Return the (x, y) coordinate for the center point of the cell that contains the specified text.  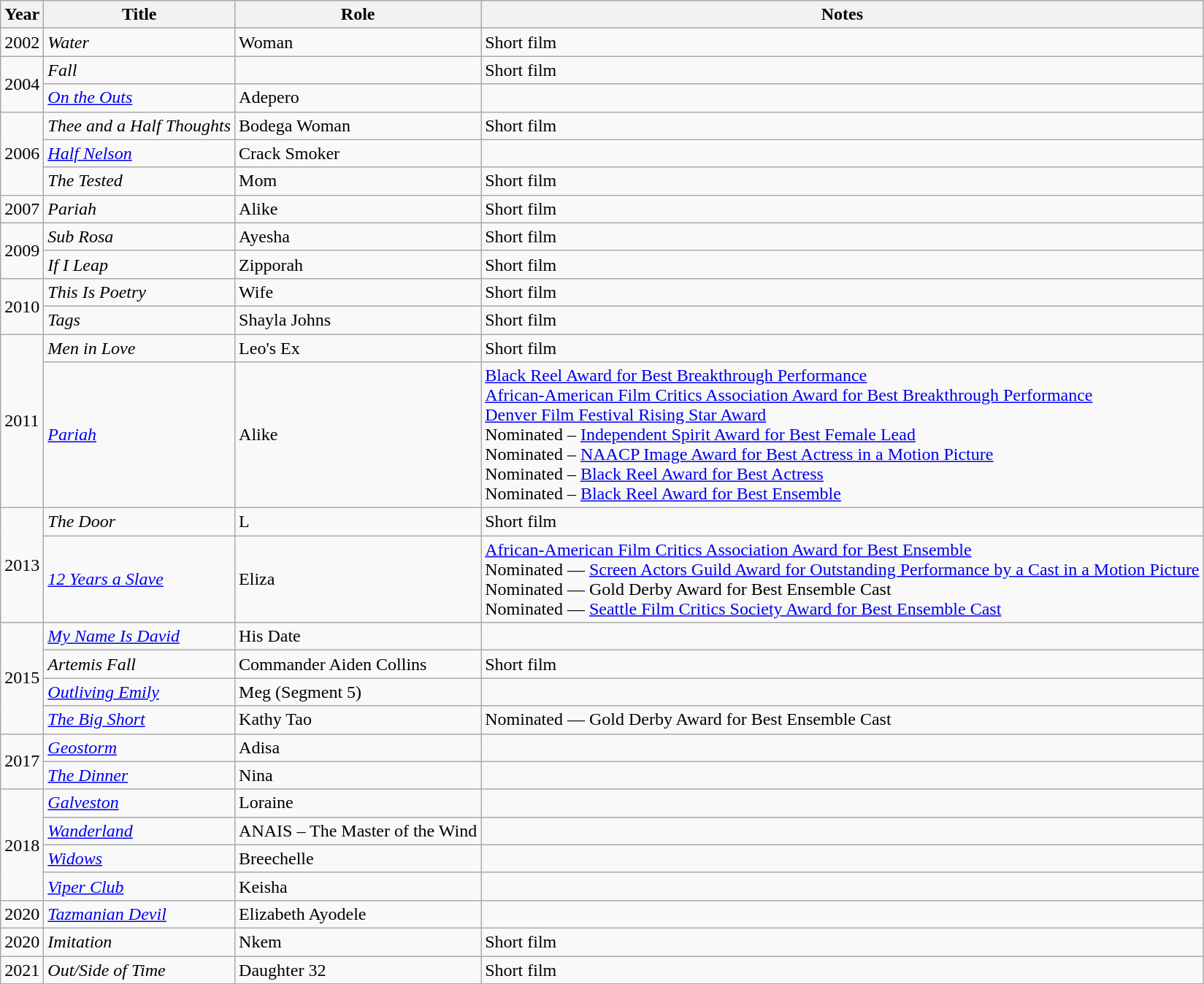
Nkem (358, 942)
The Dinner (139, 775)
If I Leap (139, 264)
2021 (22, 970)
Men in Love (139, 348)
Leo's Ex (358, 348)
2018 (22, 845)
ANAIS – The Master of the Wind (358, 831)
Shayla Johns (358, 320)
Woman (358, 42)
Viper Club (139, 886)
Tags (139, 320)
L (358, 522)
Fall (139, 70)
12 Years a Slave (139, 580)
Keisha (358, 886)
Crack Smoker (358, 153)
2013 (22, 565)
This Is Poetry (139, 292)
Outliving Emily (139, 692)
2009 (22, 250)
Meg (Segment 5) (358, 692)
Loraine (358, 803)
Wife (358, 292)
Commander Aiden Collins (358, 664)
2010 (22, 306)
On the Outs (139, 98)
Geostorm (139, 747)
Water (139, 42)
2002 (22, 42)
Out/Side of Time (139, 970)
Thee and a Half Thoughts (139, 126)
Imitation (139, 942)
Tazmanian Devil (139, 914)
The Big Short (139, 720)
Role (358, 15)
Eliza (358, 580)
His Date (358, 637)
Half Nelson (139, 153)
Widows (139, 858)
Kathy Tao (358, 720)
2006 (22, 153)
Zipporah (358, 264)
2017 (22, 761)
Adepero (358, 98)
Wanderland (139, 831)
Galveston (139, 803)
The Door (139, 522)
Year (22, 15)
Title (139, 15)
Sub Rosa (139, 237)
Elizabeth Ayodele (358, 914)
Artemis Fall (139, 664)
2015 (22, 678)
Mom (358, 181)
2004 (22, 84)
Notes (843, 15)
Ayesha (358, 237)
2007 (22, 209)
Adisa (358, 747)
Nina (358, 775)
My Name Is David (139, 637)
Breechelle (358, 858)
The Tested (139, 181)
Bodega Woman (358, 126)
2011 (22, 421)
Nominated — Gold Derby Award for Best Ensemble Cast (843, 720)
Daughter 32 (358, 970)
